Scan for the cell matching the given text and deliver its (x, y) coordinate at center. 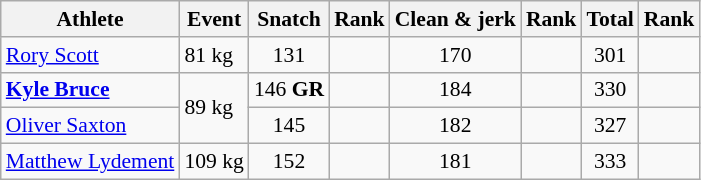
181 (456, 162)
89 kg (214, 108)
131 (289, 55)
Snatch (289, 19)
182 (456, 126)
330 (610, 90)
152 (289, 162)
Kyle Bruce (90, 90)
170 (456, 55)
Event (214, 19)
301 (610, 55)
Matthew Lydement (90, 162)
81 kg (214, 55)
Oliver Saxton (90, 126)
145 (289, 126)
109 kg (214, 162)
Rory Scott (90, 55)
327 (610, 126)
Clean & jerk (456, 19)
146 GR (289, 90)
Athlete (90, 19)
Total (610, 19)
184 (456, 90)
333 (610, 162)
